Provide the (X, Y) coordinate of the cell's center where the given text is located.  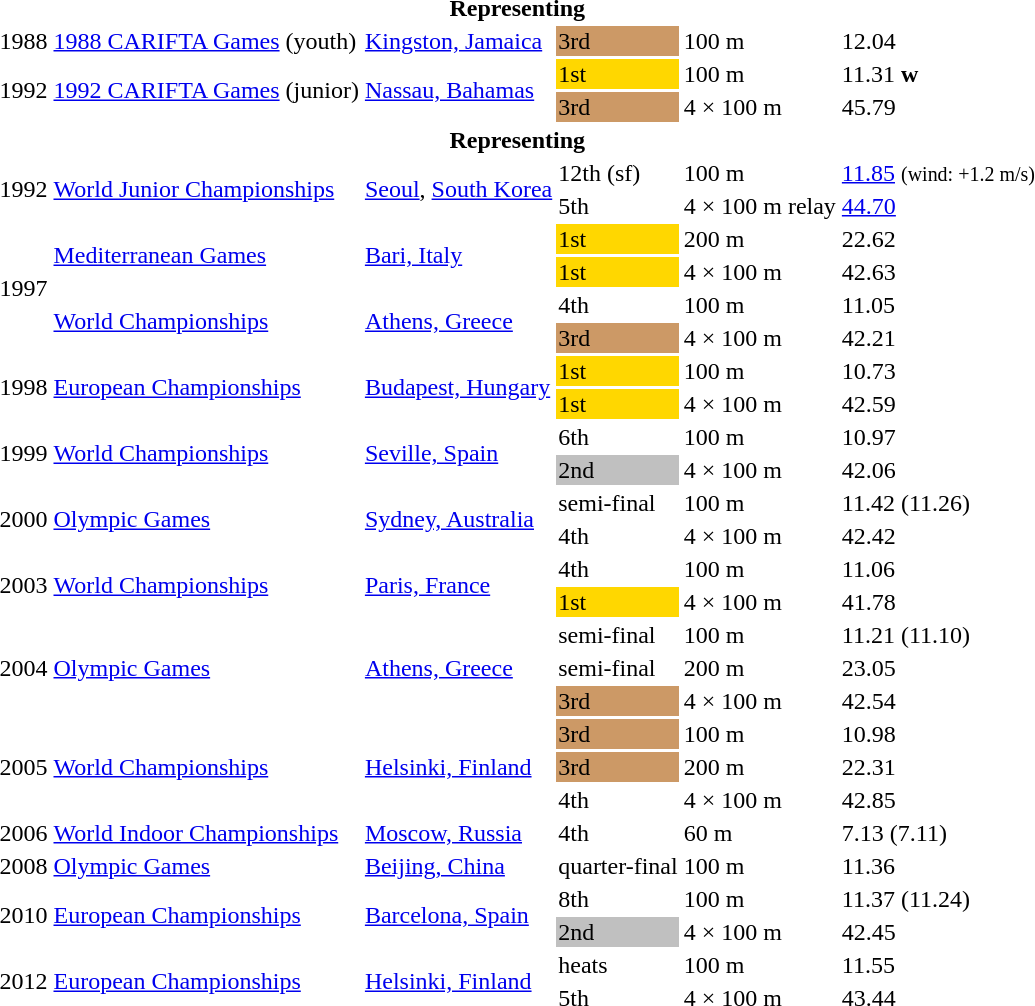
8th (618, 899)
heats (618, 965)
1988 CARIFTA Games (youth) (206, 41)
Paris, France (458, 586)
Nassau, Bahamas (458, 90)
Helsinki, Finland (458, 767)
Beijing, China (458, 866)
quarter-final (618, 866)
60 m (760, 833)
6th (618, 437)
Seville, Spain (458, 454)
World Junior Championships (206, 190)
4 × 100 m relay (760, 206)
Sydney, Australia (458, 520)
12th (sf) (618, 173)
World Indoor Championships (206, 833)
Mediterranean Games (206, 256)
5th (618, 206)
Bari, Italy (458, 256)
Barcelona, Spain (458, 916)
Budapest, Hungary (458, 388)
Kingston, Jamaica (458, 41)
Moscow, Russia (458, 833)
Seoul, South Korea (458, 190)
1992 CARIFTA Games (junior) (206, 90)
